Extract the (X, Y) coordinate from the center of the cell holding the provided text.  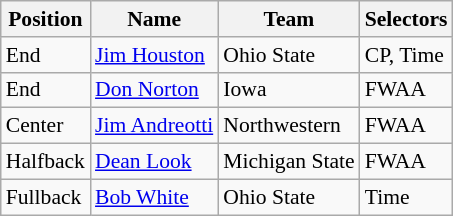
Time (406, 197)
Name (154, 19)
Center (46, 126)
Iowa (288, 90)
Jim Houston (154, 55)
Dean Look (154, 162)
Position (46, 19)
Don Norton (154, 90)
Selectors (406, 19)
Bob White (154, 197)
Fullback (46, 197)
Jim Andreotti (154, 126)
Halfback (46, 162)
Michigan State (288, 162)
Team (288, 19)
CP, Time (406, 55)
Northwestern (288, 126)
